Pinpoint the cell where the given text exists, returning its [x, y] midpoint coordinate. 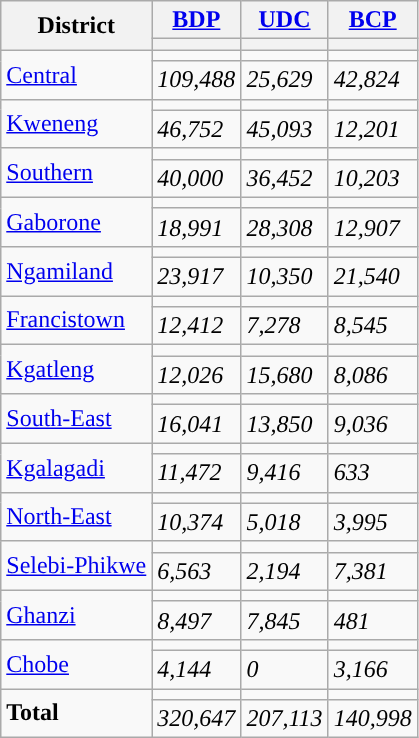
0 [284, 669]
109,488 [196, 80]
Francistown [76, 320]
36,452 [284, 178]
10,203 [372, 178]
Total [76, 712]
42,824 [372, 80]
25,629 [284, 80]
North-East [76, 516]
10,350 [284, 276]
18,991 [196, 227]
Gaborone [76, 222]
9,416 [284, 473]
12,907 [372, 227]
320,647 [196, 719]
South-East [76, 418]
District [76, 26]
8,545 [372, 326]
Kgalagadi [76, 468]
28,308 [284, 227]
40,000 [196, 178]
2,194 [284, 571]
Southern [76, 172]
Kgatleng [76, 370]
UDC [284, 20]
12,412 [196, 326]
15,680 [284, 375]
8,086 [372, 375]
7,381 [372, 571]
12,201 [372, 129]
7,278 [284, 326]
11,472 [196, 473]
BCP [372, 20]
13,850 [284, 424]
12,026 [196, 375]
5,018 [284, 522]
3,995 [372, 522]
45,093 [284, 129]
10,374 [196, 522]
9,036 [372, 424]
6,563 [196, 571]
BDP [196, 20]
23,917 [196, 276]
Chobe [76, 664]
16,041 [196, 424]
633 [372, 473]
Kweneng [76, 124]
4,144 [196, 669]
Ghanzi [76, 614]
21,540 [372, 276]
Central [76, 74]
46,752 [196, 129]
481 [372, 620]
140,998 [372, 719]
7,845 [284, 620]
Selebi-Phikwe [76, 566]
207,113 [284, 719]
Ngamiland [76, 270]
3,166 [372, 669]
8,497 [196, 620]
